Locate the cell with the specified text and output its [x, y] center coordinate. 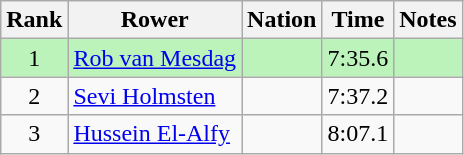
Sevi Holmsten [155, 96]
Rower [155, 20]
Rob van Mesdag [155, 58]
7:35.6 [358, 58]
Time [358, 20]
3 [34, 134]
7:37.2 [358, 96]
Hussein El-Alfy [155, 134]
1 [34, 58]
Nation [282, 20]
2 [34, 96]
8:07.1 [358, 134]
Notes [428, 20]
Rank [34, 20]
